Find where the given text appears and provide that cell's center as (x, y) coordinate. 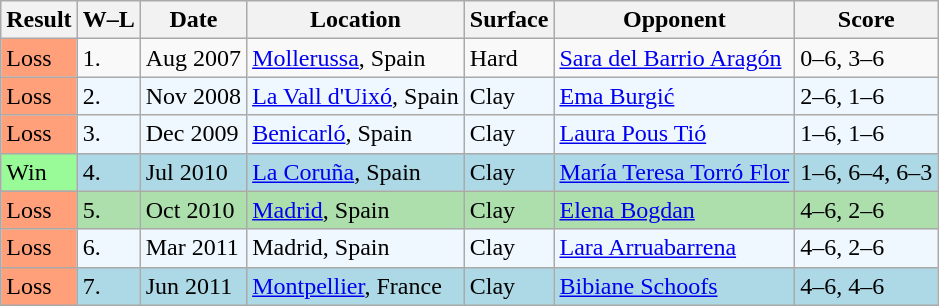
5. (108, 210)
Ema Burgić (674, 96)
1–6, 6–4, 6–3 (866, 172)
Elena Bogdan (674, 210)
Montpellier, France (356, 286)
Laura Pous Tió (674, 134)
Location (356, 20)
Mollerussa, Spain (356, 58)
Sara del Barrio Aragón (674, 58)
1. (108, 58)
Win (39, 172)
Nov 2008 (193, 96)
Lara Arruabarrena (674, 248)
Bibiane Schoofs (674, 286)
Date (193, 20)
Aug 2007 (193, 58)
Hard (509, 58)
1–6, 1–6 (866, 134)
0–6, 3–6 (866, 58)
Surface (509, 20)
W–L (108, 20)
María Teresa Torró Flor (674, 172)
Score (866, 20)
4–6, 4–6 (866, 286)
7. (108, 286)
La Coruña, Spain (356, 172)
Jul 2010 (193, 172)
Oct 2010 (193, 210)
Dec 2009 (193, 134)
Jun 2011 (193, 286)
3. (108, 134)
Opponent (674, 20)
Result (39, 20)
2–6, 1–6 (866, 96)
La Vall d'Uixó, Spain (356, 96)
6. (108, 248)
Mar 2011 (193, 248)
4. (108, 172)
2. (108, 96)
Benicarló, Spain (356, 134)
